Return the [X, Y] coordinate for the center point of the cell that contains the specified text.  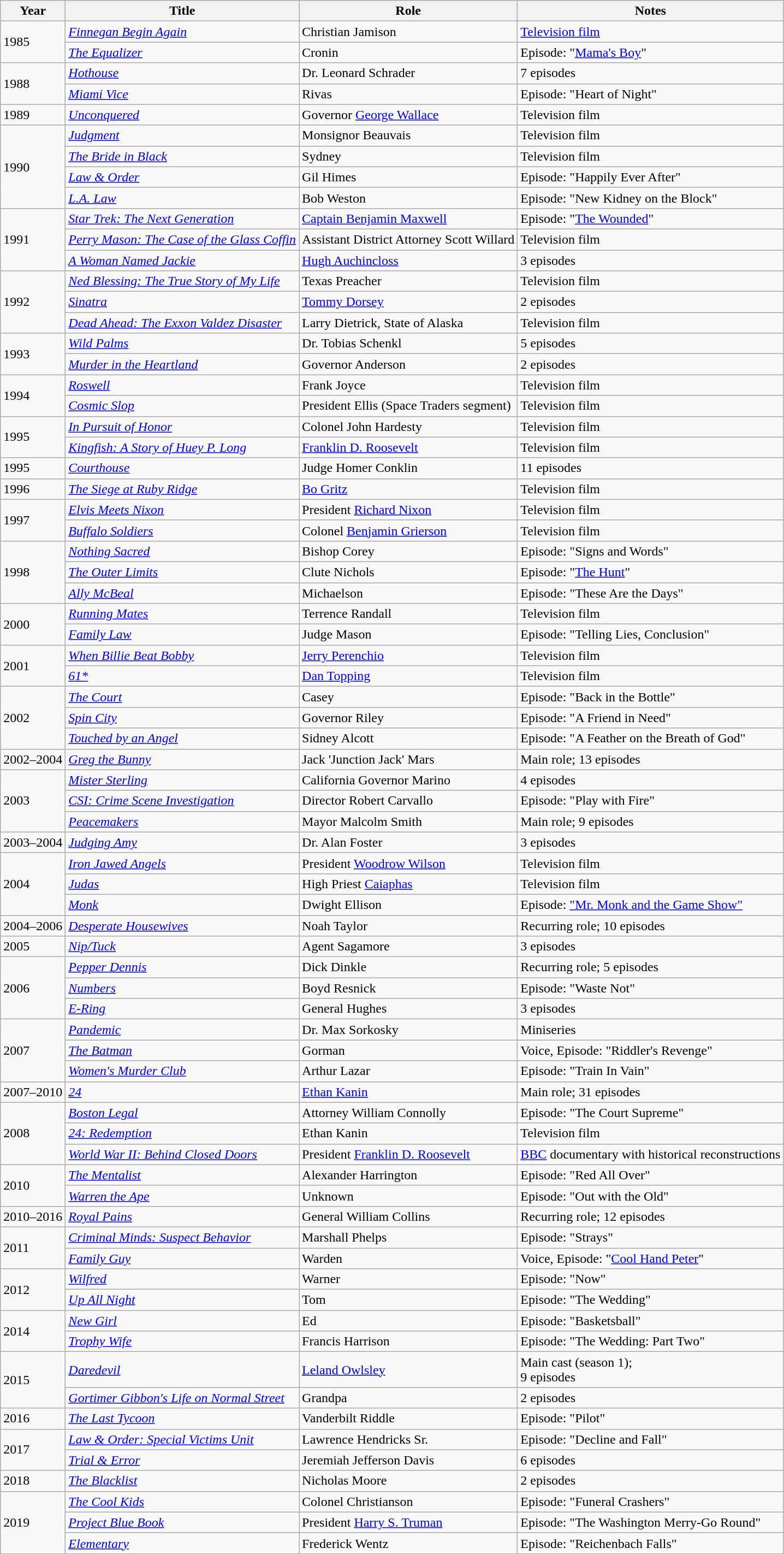
2008 [33, 1133]
Dr. Alan Foster [408, 842]
2002–2004 [33, 759]
1985 [33, 42]
Captain Benjamin Maxwell [408, 218]
Main role; 9 episodes [651, 822]
Numbers [182, 988]
Episode: "New Kidney on the Block" [651, 198]
CSI: Crime Scene Investigation [182, 801]
Michaelson [408, 593]
Cronin [408, 52]
World War II: Behind Closed Doors [182, 1154]
Dead Ahead: The Exxon Valdez Disaster [182, 323]
Bo Gritz [408, 489]
Warden [408, 1258]
Women's Murder Club [182, 1071]
Nicholas Moore [408, 1481]
President Franklin D. Roosevelt [408, 1154]
Episode: "Telling Lies, Conclusion" [651, 635]
Episode: "Back in the Bottle" [651, 697]
Episode: "The Washington Merry-Go Round" [651, 1522]
Governor George Wallace [408, 115]
Episode: "Train In Vain" [651, 1071]
2007–2010 [33, 1092]
Voice, Episode: "Cool Hand Peter" [651, 1258]
Episode: "A Friend in Need" [651, 718]
2004 [33, 884]
Roswell [182, 385]
Dr. Tobias Schenkl [408, 344]
Episode: "A Feather on the Breath of God" [651, 738]
Notes [651, 11]
2017 [33, 1450]
Up All Night [182, 1300]
Vanderbilt Riddle [408, 1419]
Year [33, 11]
Noah Taylor [408, 926]
Episode: "Out with the Old" [651, 1196]
Law & Order: Special Victims Unit [182, 1439]
2015 [33, 1380]
1989 [33, 115]
The Equalizer [182, 52]
New Girl [182, 1321]
In Pursuit of Honor [182, 427]
Sydney [408, 156]
2004–2006 [33, 926]
Episode: "The Wounded" [651, 218]
1988 [33, 84]
Trial & Error [182, 1460]
Spin City [182, 718]
Grandpa [408, 1398]
1996 [33, 489]
Warner [408, 1279]
2014 [33, 1331]
Francis Harrison [408, 1342]
Elvis Meets Nixon [182, 510]
Episode: "Pilot" [651, 1419]
Law & Order [182, 177]
President Woodrow Wilson [408, 863]
Jack 'Junction Jack' Mars [408, 759]
E-Ring [182, 1009]
Episode: "Funeral Crashers" [651, 1502]
Colonel John Hardesty [408, 427]
Episode: "The Hunt" [651, 572]
California Governor Marino [408, 780]
Recurring role; 5 episodes [651, 967]
Touched by an Angel [182, 738]
Terrence Randall [408, 614]
Judas [182, 884]
The Cool Kids [182, 1502]
Episode: "Happily Ever After" [651, 177]
Gorman [408, 1050]
Pepper Dennis [182, 967]
General William Collins [408, 1216]
2016 [33, 1419]
Boyd Resnick [408, 988]
Main role; 31 episodes [651, 1092]
Dan Topping [408, 676]
Greg the Bunny [182, 759]
2000 [33, 624]
The Blacklist [182, 1481]
The Siege at Ruby Ridge [182, 489]
When Billie Beat Bobby [182, 655]
Warren the Ape [182, 1196]
7 episodes [651, 73]
Tom [408, 1300]
Episode: "Mama's Boy" [651, 52]
Christian Jamison [408, 32]
The Batman [182, 1050]
2005 [33, 947]
Hugh Auchincloss [408, 261]
President Richard Nixon [408, 510]
Marshall Phelps [408, 1237]
Gortimer Gibbon's Life on Normal Street [182, 1398]
Episode: "These Are the Days" [651, 593]
Leland Owlsley [408, 1370]
Lawrence Hendricks Sr. [408, 1439]
61* [182, 676]
2010–2016 [33, 1216]
Larry Dietrick, State of Alaska [408, 323]
1997 [33, 520]
Episode: "Strays" [651, 1237]
Wilfred [182, 1279]
Clute Nichols [408, 572]
Judge Homer Conklin [408, 468]
Main role; 13 episodes [651, 759]
Director Robert Carvallo [408, 801]
Frederick Wentz [408, 1543]
2011 [33, 1248]
Episode: "Heart of Night" [651, 94]
Episode: "Basketsball" [651, 1321]
2018 [33, 1481]
Episode: "Waste Not" [651, 988]
Iron Jawed Angels [182, 863]
2012 [33, 1290]
2003–2004 [33, 842]
Episode: "The Wedding: Part Two" [651, 1342]
2007 [33, 1050]
Elementary [182, 1543]
6 episodes [651, 1460]
Star Trek: The Next Generation [182, 218]
Project Blue Book [182, 1522]
Episode: "Decline and Fall" [651, 1439]
Governor Riley [408, 718]
Jeremiah Jefferson Davis [408, 1460]
Assistant District Attorney Scott Willard [408, 239]
2006 [33, 988]
Monsignor Beauvais [408, 135]
Kingfish: A Story of Huey P. Long [182, 447]
Main cast (season 1);9 episodes [651, 1370]
Title [182, 11]
24: Redemption [182, 1133]
2010 [33, 1185]
A Woman Named Jackie [182, 261]
Royal Pains [182, 1216]
Bob Weston [408, 198]
Dick Dinkle [408, 967]
Running Mates [182, 614]
5 episodes [651, 344]
2001 [33, 666]
The Bride in Black [182, 156]
Role [408, 11]
Ed [408, 1321]
Episode: "Signs and Words" [651, 551]
2019 [33, 1522]
Voice, Episode: "Riddler's Revenge" [651, 1050]
Attorney William Connolly [408, 1113]
Casey [408, 697]
Sinatra [182, 302]
Governor Anderson [408, 364]
Pandemic [182, 1030]
The Last Tycoon [182, 1419]
Episode: "Reichenbach Falls" [651, 1543]
2003 [33, 801]
Dr. Leonard Schrader [408, 73]
Criminal Minds: Suspect Behavior [182, 1237]
Hothouse [182, 73]
General Hughes [408, 1009]
Dr. Max Sorkosky [408, 1030]
Miami Vice [182, 94]
2002 [33, 718]
Family Law [182, 635]
Agent Sagamore [408, 947]
1990 [33, 167]
Mayor Malcolm Smith [408, 822]
Judge Mason [408, 635]
1991 [33, 239]
Ally McBeal [182, 593]
1993 [33, 354]
Boston Legal [182, 1113]
Finnegan Begin Again [182, 32]
Nip/Tuck [182, 947]
Unknown [408, 1196]
Dwight Ellison [408, 905]
Gil Himes [408, 177]
Perry Mason: The Case of the Glass Coffin [182, 239]
The Outer Limits [182, 572]
Episode: "Now" [651, 1279]
Murder in the Heartland [182, 364]
1994 [33, 395]
Daredevil [182, 1370]
The Mentalist [182, 1175]
24 [182, 1092]
Wild Palms [182, 344]
Episode: "Mr. Monk and the Game Show" [651, 905]
High Priest Caiaphas [408, 884]
Episode: "Play with Fire" [651, 801]
4 episodes [651, 780]
BBC documentary with historical reconstructions [651, 1154]
Courthouse [182, 468]
Judgment [182, 135]
L.A. Law [182, 198]
Alexander Harrington [408, 1175]
Sidney Alcott [408, 738]
Bishop Corey [408, 551]
Monk [182, 905]
Frank Joyce [408, 385]
Arthur Lazar [408, 1071]
Buffalo Soldiers [182, 530]
Unconquered [182, 115]
President Ellis (Space Traders segment) [408, 406]
President Harry S. Truman [408, 1522]
Episode: "Red All Over" [651, 1175]
Tommy Dorsey [408, 302]
Colonel Benjamin Grierson [408, 530]
1992 [33, 302]
Trophy Wife [182, 1342]
1998 [33, 572]
Ned Blessing: The True Story of My Life [182, 281]
Peacemakers [182, 822]
Mister Sterling [182, 780]
Family Guy [182, 1258]
Texas Preacher [408, 281]
Episode: "The Court Supreme" [651, 1113]
Jerry Perenchio [408, 655]
Rivas [408, 94]
Cosmic Slop [182, 406]
Episode: "The Wedding" [651, 1300]
Recurring role; 10 episodes [651, 926]
Desperate Housewives [182, 926]
Judging Amy [182, 842]
Miniseries [651, 1030]
Colonel Christianson [408, 1502]
The Court [182, 697]
11 episodes [651, 468]
Nothing Sacred [182, 551]
Recurring role; 12 episodes [651, 1216]
Franklin D. Roosevelt [408, 447]
